Pinpoint the cell where the given text exists, returning its [x, y] midpoint coordinate. 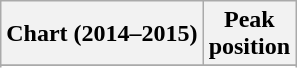
Chart (2014–2015) [102, 34]
Peakposition [249, 34]
